Locate the cell with the specified text and output its [X, Y] center coordinate. 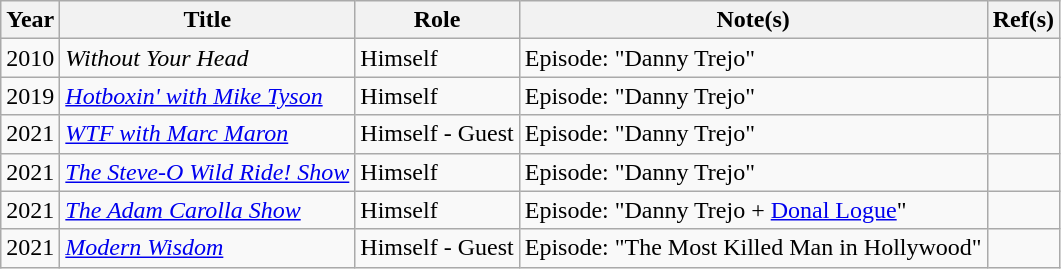
Note(s) [753, 20]
The Adam Carolla Show [208, 210]
2019 [30, 96]
Without Your Head [208, 58]
Modern Wisdom [208, 248]
The Steve-O Wild Ride! Show [208, 172]
Episode: "The Most Killed Man in Hollywood" [753, 248]
Episode: "Danny Trejo + Donal Logue" [753, 210]
2010 [30, 58]
Year [30, 20]
Title [208, 20]
Hotboxin' with Mike Tyson [208, 96]
Role [437, 20]
Ref(s) [1023, 20]
WTF with Marc Maron [208, 134]
